Detect which cell encompasses the target text, then output its [X, Y] center coordinate. 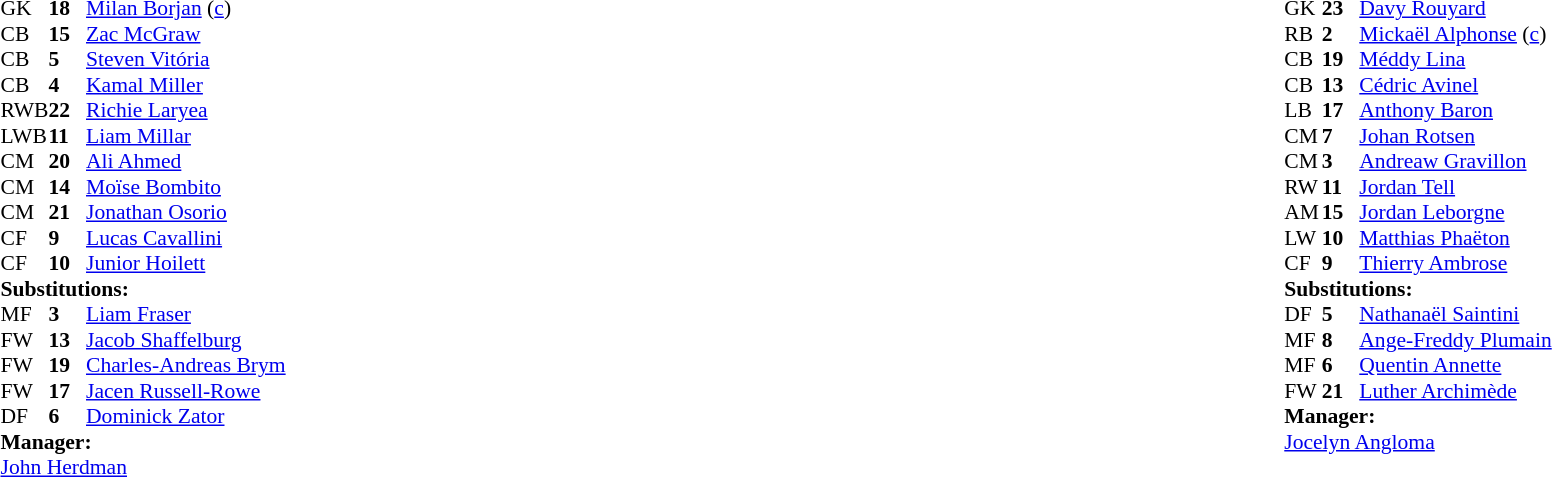
Jacen Russell-Rowe [186, 391]
Jocelyn Angloma [1418, 442]
Jonathan Osorio [186, 213]
Moïse Bombito [186, 187]
Mickaël Alphonse (c) [1455, 34]
RWB [24, 111]
Cédric Avinel [1455, 85]
Anthony Baron [1455, 111]
2 [1341, 34]
4 [67, 85]
20 [67, 161]
22 [67, 111]
8 [1341, 340]
Liam Fraser [186, 315]
Matthias Phaëton [1455, 238]
LB [1303, 111]
Zac McGraw [186, 34]
LW [1303, 238]
Steven Vitória [186, 59]
RW [1303, 187]
Lucas Cavallini [186, 238]
Jordan Leborgne [1455, 213]
14 [67, 187]
Richie Laryea [186, 111]
Kamal Miller [186, 85]
Liam Millar [186, 136]
Junior Hoilett [186, 263]
7 [1341, 136]
Dominick Zator [186, 417]
Thierry Ambrose [1455, 263]
Charles-Andreas Brym [186, 365]
Ange-Freddy Plumain [1455, 340]
Jordan Tell [1455, 187]
AM [1303, 213]
RB [1303, 34]
Jacob Shaffelburg [186, 340]
Quentin Annette [1455, 365]
Ali Ahmed [186, 161]
LWB [24, 136]
Johan Rotsen [1455, 136]
Luther Archimède [1455, 391]
Nathanaël Saintini [1455, 315]
Méddy Lina [1455, 59]
Andreaw Gravillon [1455, 161]
